Detect which cell encompasses the target text, then output its (X, Y) center coordinate. 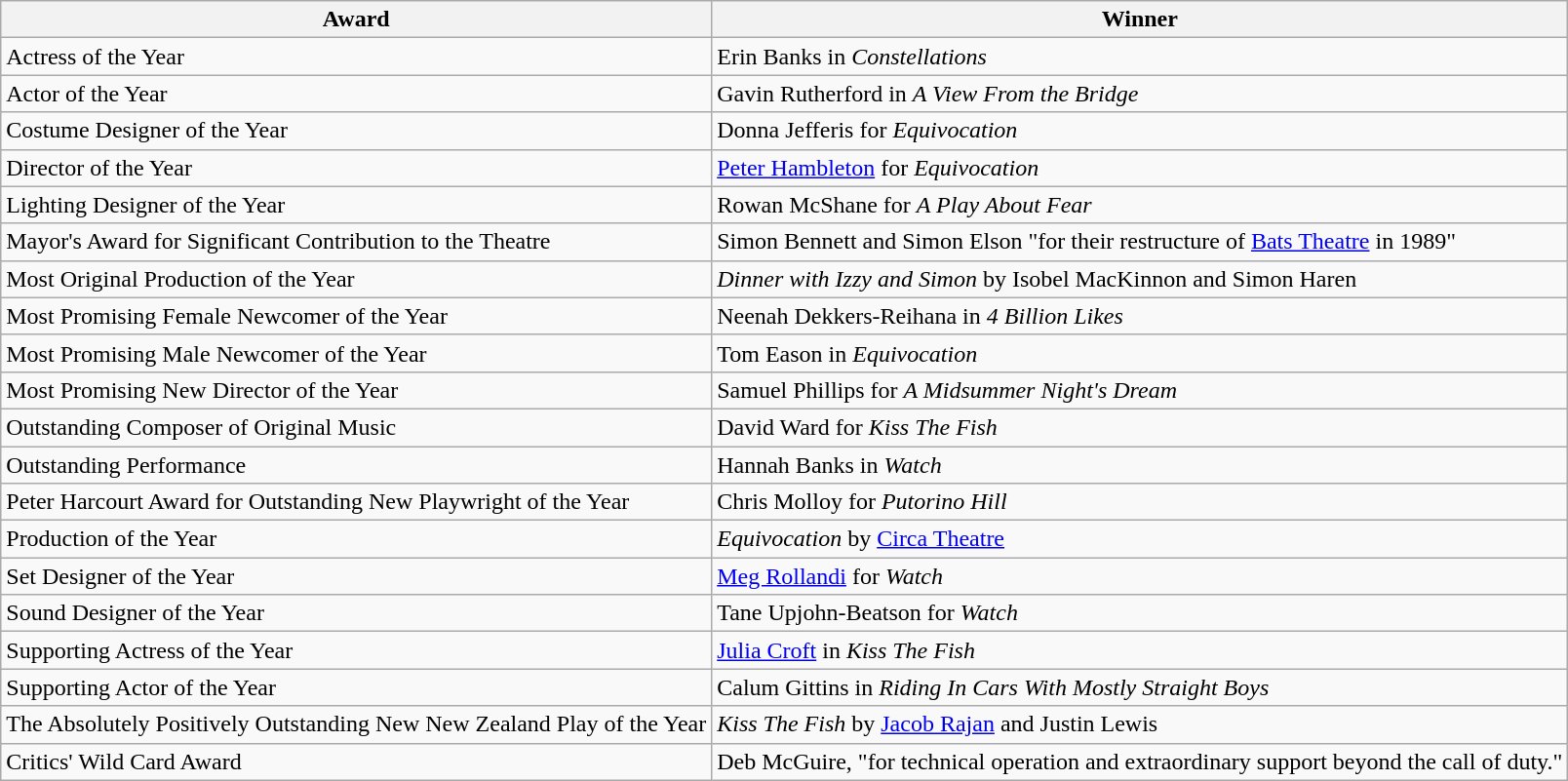
Tom Eason in Equivocation (1140, 353)
Meg Rollandi for Watch (1140, 576)
Calum Gittins in Riding In Cars With Mostly Straight Boys (1140, 687)
Director of the Year (357, 168)
Most Promising Male Newcomer of the Year (357, 353)
Simon Bennett and Simon Elson "for their restructure of Bats Theatre in 1989" (1140, 242)
Actor of the Year (357, 94)
Peter Hambleton for Equivocation (1140, 168)
Kiss The Fish by Jacob Rajan and Justin Lewis (1140, 724)
Tane Upjohn-Beatson for Watch (1140, 613)
Dinner with Izzy and Simon by Isobel MacKinnon and Simon Haren (1140, 279)
Most Promising New Director of the Year (357, 390)
David Ward for Kiss The Fish (1140, 427)
Lighting Designer of the Year (357, 205)
Actress of the Year (357, 57)
Donna Jefferis for Equivocation (1140, 131)
Supporting Actor of the Year (357, 687)
Outstanding Performance (357, 465)
Gavin Rutherford in A View From the Bridge (1140, 94)
Erin Banks in Constellations (1140, 57)
Peter Harcourt Award for Outstanding New Playwright of the Year (357, 502)
Most Promising Female Newcomer of the Year (357, 316)
Neenah Dekkers-Reihana in 4 Billion Likes (1140, 316)
Outstanding Composer of Original Music (357, 427)
Production of the Year (357, 539)
Costume Designer of the Year (357, 131)
Critics' Wild Card Award (357, 761)
Rowan McShane for A Play About Fear (1140, 205)
Julia Croft in Kiss The Fish (1140, 650)
Supporting Actress of the Year (357, 650)
Deb McGuire, "for technical operation and extraordinary support beyond the call of duty." (1140, 761)
Most Original Production of the Year (357, 279)
Mayor's Award for Significant Contribution to the Theatre (357, 242)
Set Designer of the Year (357, 576)
Winner (1140, 20)
Equivocation by Circa Theatre (1140, 539)
Samuel Phillips for A Midsummer Night's Dream (1140, 390)
Award (357, 20)
Sound Designer of the Year (357, 613)
Hannah Banks in Watch (1140, 465)
The Absolutely Positively Outstanding New New Zealand Play of the Year (357, 724)
Chris Molloy for Putorino Hill (1140, 502)
